Scan for the cell matching the given text and deliver its [X, Y] coordinate at center. 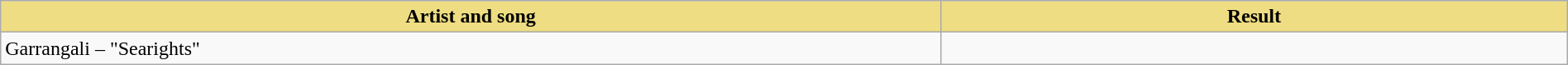
Garrangali – "Searights" [471, 48]
Result [1254, 17]
Artist and song [471, 17]
